Output the [x, y] coordinate of the center of the cell containing the given text.  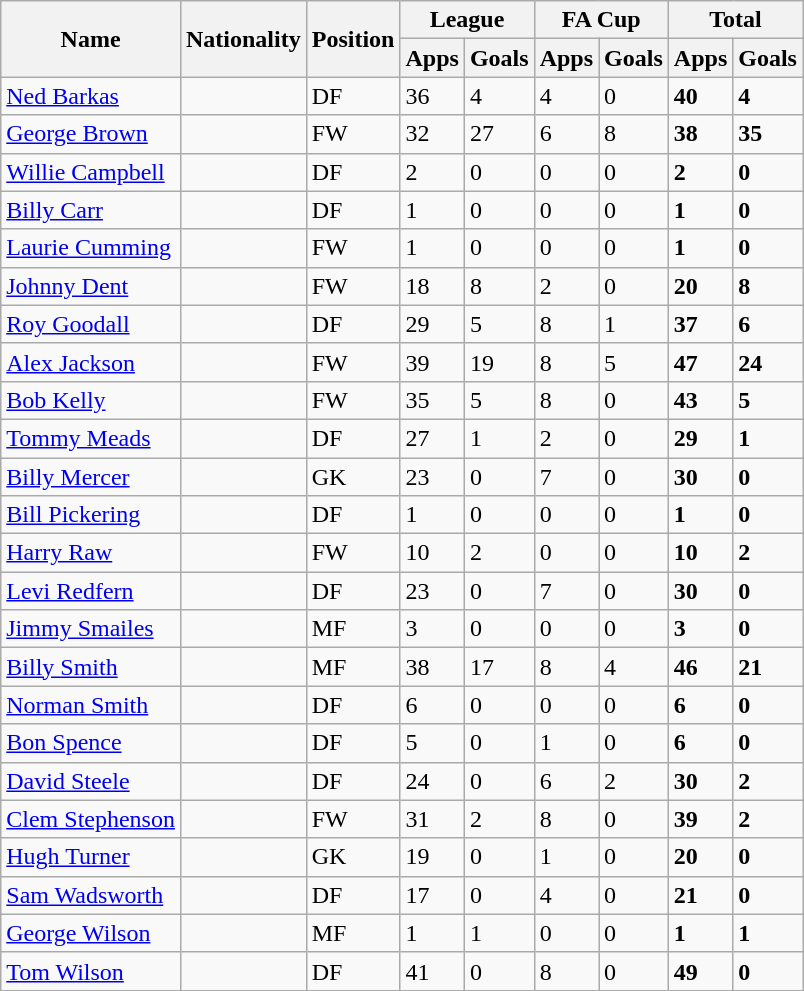
Nationality [243, 39]
Total [735, 20]
36 [432, 96]
David Steele [91, 781]
31 [432, 819]
Billy Mercer [91, 477]
18 [432, 286]
46 [700, 667]
40 [700, 96]
Alex Jackson [91, 362]
Clem Stephenson [91, 819]
George Wilson [91, 933]
Norman Smith [91, 705]
37 [700, 324]
Harry Raw [91, 553]
League [467, 20]
47 [700, 362]
Roy Goodall [91, 324]
Laurie Cumming [91, 248]
41 [432, 971]
Johnny Dent [91, 286]
Billy Smith [91, 667]
Bon Spence [91, 743]
Position [353, 39]
Tom Wilson [91, 971]
Levi Redfern [91, 591]
George Brown [91, 134]
32 [432, 134]
Bill Pickering [91, 515]
43 [700, 400]
Ned Barkas [91, 96]
FA Cup [601, 20]
Sam Wadsworth [91, 895]
Jimmy Smailes [91, 629]
Tommy Meads [91, 438]
Hugh Turner [91, 857]
Bob Kelly [91, 400]
Willie Campbell [91, 172]
Name [91, 39]
49 [700, 971]
Billy Carr [91, 210]
